Pinpoint the cell where the given text exists, returning its (x, y) midpoint coordinate. 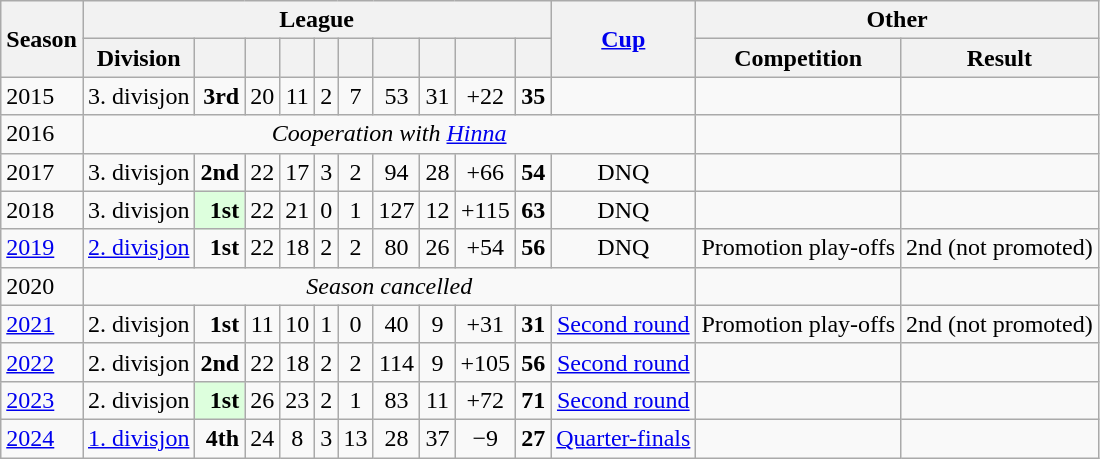
League (316, 20)
Cooperation with Hinna (388, 134)
+31 (486, 324)
Season (42, 39)
3rd (220, 96)
27 (534, 438)
2023 (42, 400)
+66 (486, 172)
+115 (486, 210)
Division (138, 58)
−9 (486, 438)
17 (298, 172)
2016 (42, 134)
2015 (42, 96)
2018 (42, 210)
2017 (42, 172)
53 (396, 96)
2024 (42, 438)
+72 (486, 400)
Result (1000, 58)
Cup (624, 39)
+22 (486, 96)
23 (298, 400)
Season cancelled (388, 286)
8 (298, 438)
Competition (798, 58)
4th (220, 438)
1. divisjon (138, 438)
63 (534, 210)
71 (534, 400)
21 (298, 210)
37 (438, 438)
24 (262, 438)
54 (534, 172)
35 (534, 96)
12 (438, 210)
127 (396, 210)
+54 (486, 248)
+105 (486, 362)
Other (897, 20)
40 (396, 324)
80 (396, 248)
Quarter-finals (624, 438)
7 (356, 96)
20 (262, 96)
13 (356, 438)
2020 (42, 286)
2019 (42, 248)
10 (298, 324)
2022 (42, 362)
83 (396, 400)
2021 (42, 324)
114 (396, 362)
94 (396, 172)
